Search for the cell housing the specified text and yield its (x, y) center coordinate. 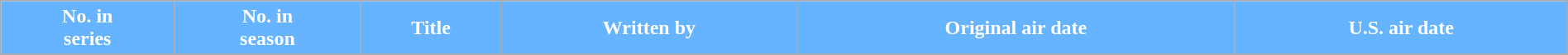
No. inseries (88, 28)
No. inseason (268, 28)
Written by (648, 28)
U.S. air date (1401, 28)
Original air date (1016, 28)
Title (431, 28)
